Scan for the cell matching the given text and deliver its [x, y] coordinate at center. 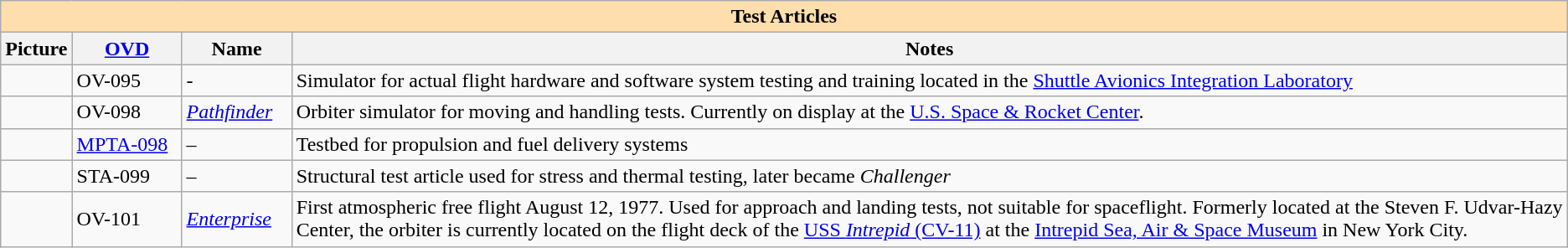
- [236, 80]
OVD [127, 49]
Notes [930, 49]
Simulator for actual flight hardware and software system testing and training located in the Shuttle Avionics Integration Laboratory [930, 80]
Pathfinder [236, 112]
OV-101 [127, 220]
Test Articles [784, 17]
OV-095 [127, 80]
Picture [37, 49]
Name [236, 49]
MPTA-098 [127, 144]
OV-098 [127, 112]
Structural test article used for stress and thermal testing, later became Challenger [930, 176]
STA-099 [127, 176]
Orbiter simulator for moving and handling tests. Currently on display at the U.S. Space & Rocket Center. [930, 112]
Enterprise [236, 220]
Testbed for propulsion and fuel delivery systems [930, 144]
